Determine the [X, Y] coordinate at the center of the cell enclosing the given text.  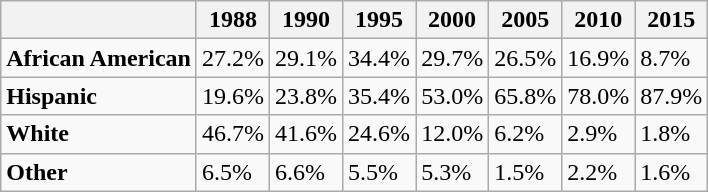
1.8% [672, 134]
White [99, 134]
26.5% [526, 58]
Other [99, 172]
6.2% [526, 134]
41.6% [306, 134]
35.4% [380, 96]
23.8% [306, 96]
2010 [598, 20]
34.4% [380, 58]
46.7% [232, 134]
5.5% [380, 172]
5.3% [452, 172]
2015 [672, 20]
78.0% [598, 96]
Hispanic [99, 96]
29.1% [306, 58]
1988 [232, 20]
8.7% [672, 58]
1990 [306, 20]
1995 [380, 20]
16.9% [598, 58]
24.6% [380, 134]
6.6% [306, 172]
29.7% [452, 58]
6.5% [232, 172]
1.6% [672, 172]
53.0% [452, 96]
1.5% [526, 172]
2005 [526, 20]
87.9% [672, 96]
2.2% [598, 172]
African American [99, 58]
19.6% [232, 96]
65.8% [526, 96]
2.9% [598, 134]
12.0% [452, 134]
2000 [452, 20]
27.2% [232, 58]
